Search for the cell housing the specified text and yield its [x, y] center coordinate. 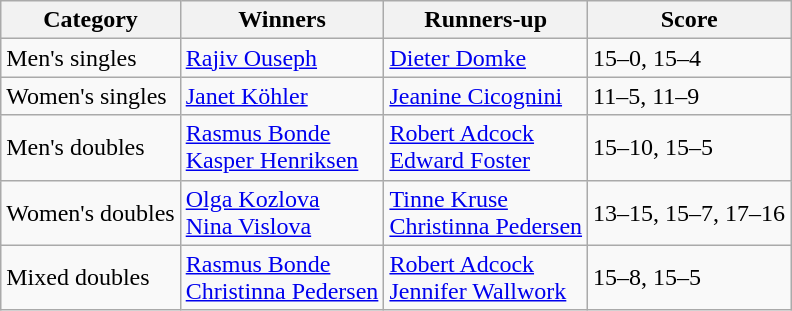
Women's singles [90, 96]
Dieter Domke [486, 58]
Robert Adcock Jennifer Wallwork [486, 278]
Winners [282, 20]
15–8, 15–5 [690, 278]
11–5, 11–9 [690, 96]
Runners-up [486, 20]
Rasmus Bonde Christinna Pedersen [282, 278]
13–15, 15–7, 17–16 [690, 212]
Janet Köhler [282, 96]
Category [90, 20]
Men's singles [90, 58]
Rasmus Bonde Kasper Henriksen [282, 148]
Mixed doubles [90, 278]
Women's doubles [90, 212]
15–10, 15–5 [690, 148]
Men's doubles [90, 148]
Robert Adcock Edward Foster [486, 148]
Tinne Kruse Christinna Pedersen [486, 212]
Olga Kozlova Nina Vislova [282, 212]
Jeanine Cicognini [486, 96]
Score [690, 20]
15–0, 15–4 [690, 58]
Rajiv Ouseph [282, 58]
